Extract the [X, Y] coordinate from the center of the cell holding the provided text.  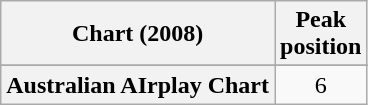
Australian AIrplay Chart [138, 85]
Chart (2008) [138, 34]
6 [320, 85]
Peakposition [320, 34]
